Identify which cell holds the provided text, then report its [x, y] central coordinate. 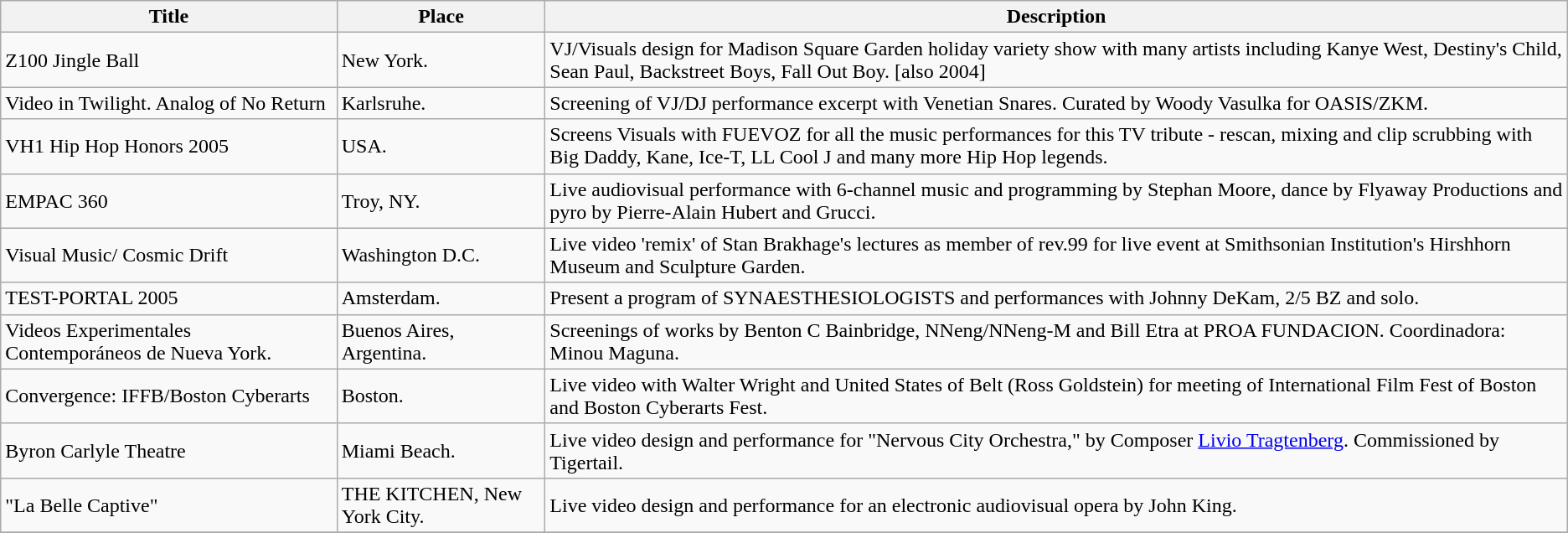
Videos Experimentales Contemporáneos de Nueva York. [169, 342]
Amsterdam. [441, 298]
Boston. [441, 396]
USA. [441, 146]
New York. [441, 60]
Live video with Walter Wright and United States of Belt (Ross Goldstein) for meeting of International Film Fest of Boston and Boston Cyberarts Fest. [1056, 396]
TEST-PORTAL 2005 [169, 298]
Title [169, 17]
Present a program of SYNAESTHESIOLOGISTS and performances with Johnny DeKam, 2/5 BZ and solo. [1056, 298]
Live video design and performance for an electronic audiovisual opera by John King. [1056, 505]
Z100 Jingle Ball [169, 60]
"La Belle Captive" [169, 505]
EMPAC 360 [169, 201]
Karlsruhe. [441, 103]
VH1 Hip Hop Honors 2005 [169, 146]
Buenos Aires, Argentina. [441, 342]
Miami Beach. [441, 451]
Troy, NY. [441, 201]
Description [1056, 17]
Live video design and performance for "Nervous City Orchestra," by Composer Livio Tragtenberg. Commissioned by Tigertail. [1056, 451]
THE KITCHEN, New York City. [441, 505]
Visual Music/ Cosmic Drift [169, 255]
Screenings of works by Benton C Bainbridge, NNeng/NNeng-M and Bill Etra at PROA FUNDACION. Coordinadora: Minou Maguna. [1056, 342]
Convergence: IFFB/Boston Cyberarts [169, 396]
Video in Twilight. Analog of No Return [169, 103]
Washington D.C. [441, 255]
Byron Carlyle Theatre [169, 451]
Live video 'remix' of Stan Brakhage's lectures as member of rev.99 for live event at Smithsonian Institution's Hirshhorn Museum and Sculpture Garden. [1056, 255]
Screening of VJ/DJ performance excerpt with Venetian Snares. Curated by Woody Vasulka for OASIS/ZKM. [1056, 103]
Place [441, 17]
